Detect which cell encompasses the target text, then output its (X, Y) center coordinate. 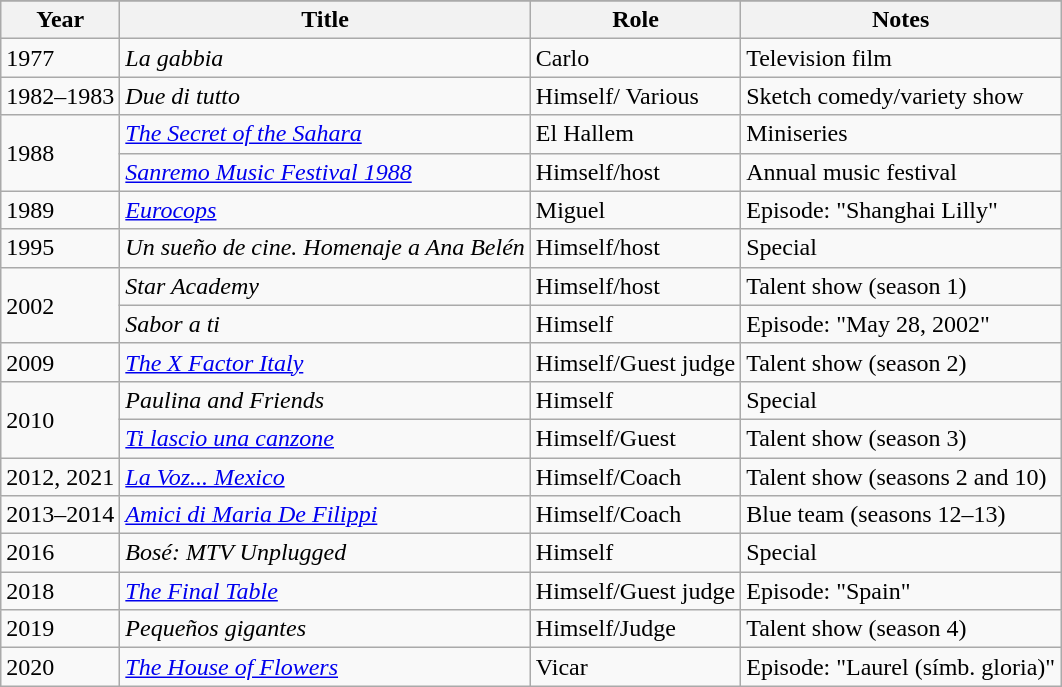
Episode: "Shanghai Lilly" (901, 210)
Talent show (season 4) (901, 629)
Miniseries (901, 134)
2012, 2021 (60, 477)
Annual music festival (901, 172)
Carlo (635, 58)
La Voz... Mexico (326, 477)
2016 (60, 553)
Talent show (season 2) (901, 362)
Pequeños gigantes (326, 629)
Episode: "May 28, 2002" (901, 324)
1989 (60, 210)
Blue team (seasons 12–13) (901, 515)
2009 (60, 362)
Sabor a ti (326, 324)
1977 (60, 58)
Year (60, 20)
2018 (60, 591)
Eurocops (326, 210)
2019 (60, 629)
The X Factor Italy (326, 362)
2020 (60, 667)
La gabbia (326, 58)
Episode: "Laurel (símb. gloria)" (901, 667)
1982–1983 (60, 96)
Sanremo Music Festival 1988 (326, 172)
2010 (60, 419)
Amici di Maria De Filippi (326, 515)
Talent show (season 3) (901, 438)
El Hallem (635, 134)
1988 (60, 153)
Episode: "Spain" (901, 591)
Due di tutto (326, 96)
Notes (901, 20)
Ti lascio una canzone (326, 438)
Title (326, 20)
Himself/Judge (635, 629)
Star Academy (326, 286)
The House of Flowers (326, 667)
2013–2014 (60, 515)
Himself/Guest (635, 438)
Miguel (635, 210)
Sketch comedy/variety show (901, 96)
Himself/ Various (635, 96)
Talent show (seasons 2 and 10) (901, 477)
The Secret of the Sahara (326, 134)
1995 (60, 248)
Vicar (635, 667)
The Final Table (326, 591)
2002 (60, 305)
Role (635, 20)
Bosé: MTV Unplugged (326, 553)
Paulina and Friends (326, 400)
Talent show (season 1) (901, 286)
Un sueño de cine. Homenaje a Ana Belén (326, 248)
Television film (901, 58)
